For the text-containing cell, return its midpoint in [X, Y] coordinate format. 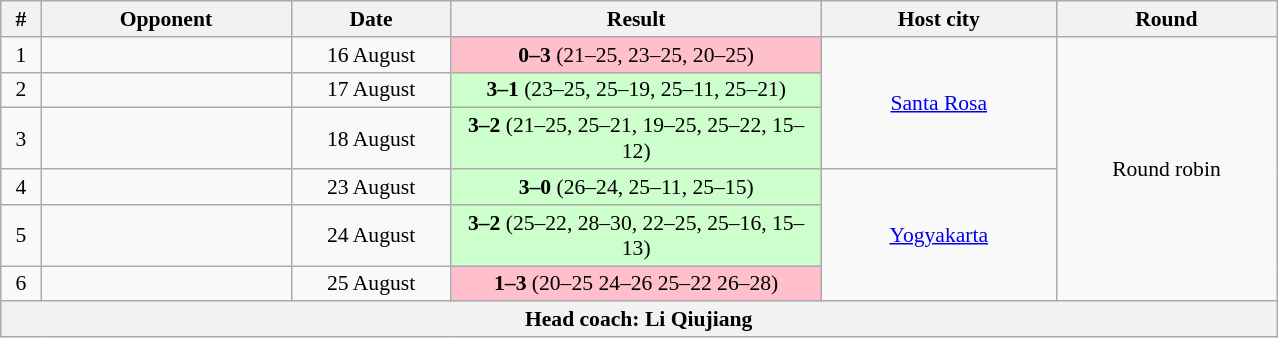
Date [371, 19]
Santa Rosa [938, 103]
1 [21, 55]
3–1 (23–25, 25–19, 25–11, 25–21) [636, 90]
Result [636, 19]
3–2 (21–25, 25–21, 19–25, 25–22, 15–12) [636, 138]
16 August [371, 55]
Opponent [166, 19]
1–3 (20–25 24–26 25–22 26–28) [636, 284]
24 August [371, 236]
18 August [371, 138]
3–2 (25–22, 28–30, 22–25, 25–16, 15–13) [636, 236]
3 [21, 138]
Yogyakarta [938, 235]
Host city [938, 19]
3–0 (26–24, 25–11, 25–15) [636, 187]
Round robin [1166, 170]
23 August [371, 187]
5 [21, 236]
25 August [371, 284]
# [21, 19]
17 August [371, 90]
Round [1166, 19]
Head coach: Li Qiujiang [639, 320]
6 [21, 284]
4 [21, 187]
2 [21, 90]
0–3 (21–25, 23–25, 20–25) [636, 55]
